Extract the (X, Y) coordinate from the center of the cell holding the provided text.  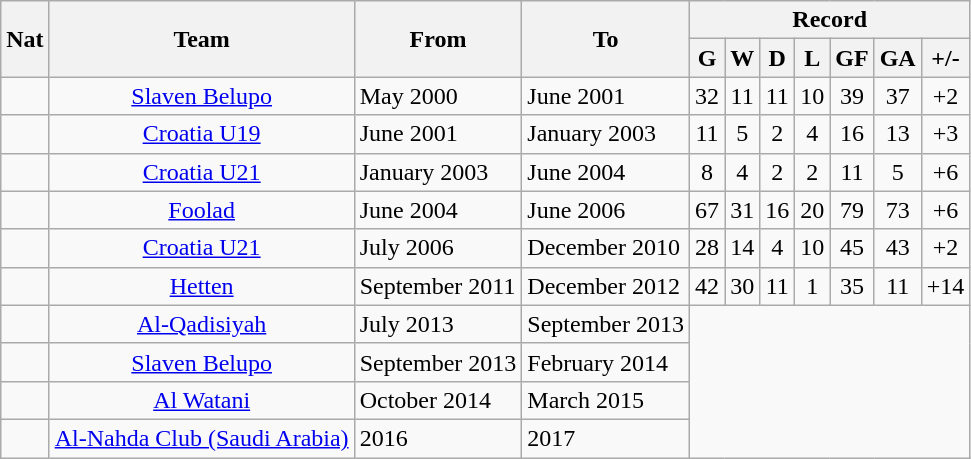
Nat (25, 39)
June 2006 (606, 210)
31 (742, 210)
Al Watani (202, 400)
32 (708, 96)
December 2010 (606, 248)
67 (708, 210)
To (606, 39)
March 2015 (606, 400)
Al-Nahda Club (Saudi Arabia) (202, 438)
73 (898, 210)
From (438, 39)
Foolad (202, 210)
+3 (946, 134)
14 (742, 248)
October 2014 (438, 400)
45 (852, 248)
Record (830, 20)
20 (812, 210)
1 (812, 286)
+/- (946, 58)
2016 (438, 438)
Team (202, 39)
13 (898, 134)
GF (852, 58)
D (778, 58)
+14 (946, 286)
43 (898, 248)
L (812, 58)
May 2000 (438, 96)
2017 (606, 438)
July 2013 (438, 324)
39 (852, 96)
Al-Qadisiyah (202, 324)
GA (898, 58)
35 (852, 286)
79 (852, 210)
Croatia U19 (202, 134)
28 (708, 248)
G (708, 58)
July 2006 (438, 248)
September 2011 (438, 286)
February 2014 (606, 362)
37 (898, 96)
42 (708, 286)
December 2012 (606, 286)
8 (708, 172)
30 (742, 286)
W (742, 58)
Hetten (202, 286)
